Locate the cell with the specified text and output its [x, y] center coordinate. 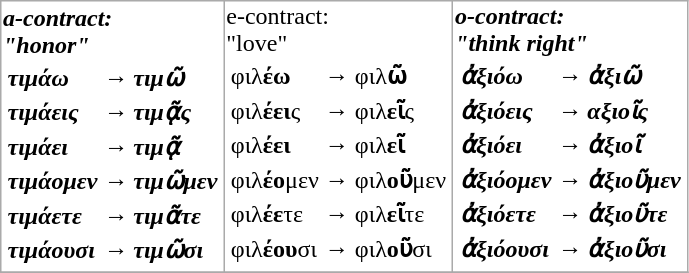
ἀξιόει [506, 145]
τιμῶ [176, 78]
φιλεῖτε [400, 214]
τιμῶσι [176, 250]
τιμᾷς [176, 112]
φιλέω [274, 76]
φιλέουσι [274, 248]
φιλῶ [400, 76]
τιμάω [52, 78]
τιμᾷ [176, 146]
φιλέει [274, 145]
τιμάετε [52, 216]
τιμῶμεν [176, 181]
ἀξιόεις [506, 110]
ἀξιοῦτε [634, 214]
e-contract:"love" φιλέω → φιλῶ φιλέεις → φιλεῖς φιλέει → φιλεῖ φιλέομεν → φιλοῦμεν φιλέετε → φιλεῖτε φιλέουσι → φιλοῦσι [338, 137]
αξιοῖς [634, 110]
φιλέομεν [274, 180]
φιλεῖς [400, 110]
ἀξιόετε [506, 214]
τιμάεις [52, 112]
φιλέετε [274, 214]
ἀξιοῖ [634, 145]
φιλοῦμεν [400, 180]
τιμάουσι [52, 250]
τιμάομεν [52, 181]
ἀξιοῦμεν [634, 180]
φιλεῖ [400, 145]
φιλοῦσι [400, 248]
ἀξιόω [506, 76]
ἀξιόουσι [506, 248]
ἀξιῶ [634, 76]
ἀξιοῦσι [634, 248]
o-contract:"think right" ἀξιόω → ἀξιῶ ἀξιόεις → αξιοῖς ἀξιόει → ἀξιοῖ ἀξιόομεν → ἀξιοῦμεν ἀξιόετε → ἀξιοῦτε ἀξιόουσι → ἀξιοῦσι [570, 137]
φιλέεις [274, 110]
ἀξιόομεν [506, 180]
τιμάει [52, 146]
τιμᾶτε [176, 216]
a-contract:"honor" τιμάω → τιμῶ τιμάεις → τιμᾷς τιμάει → τιμᾷ τιμάομεν → τιμῶμεν τιμάετε → τιμᾶτε τιμάουσι → τιμῶσι [112, 137]
